Scan for the cell matching the given text and deliver its [x, y] coordinate at center. 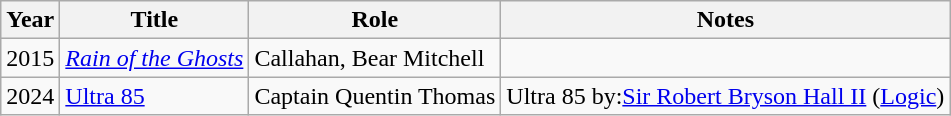
Rain of the Ghosts [154, 58]
Ultra 85 by:Sir Robert Bryson Hall II (Logic) [726, 96]
Notes [726, 20]
2015 [30, 58]
Ultra 85 [154, 96]
Year [30, 20]
Callahan, Bear Mitchell [375, 58]
2024 [30, 96]
Captain Quentin Thomas [375, 96]
Role [375, 20]
Title [154, 20]
